Pinpoint the cell where the given text exists, returning its (X, Y) midpoint coordinate. 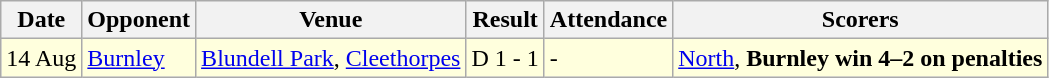
- (608, 58)
North, Burnley win 4–2 on penalties (860, 58)
D 1 - 1 (505, 58)
14 Aug (42, 58)
Burnley (139, 58)
Scorers (860, 20)
Venue (331, 20)
Blundell Park, Cleethorpes (331, 58)
Attendance (608, 20)
Date (42, 20)
Opponent (139, 20)
Result (505, 20)
